Capture the cell that displays the provided text and extract its (X, Y) central coordinate. 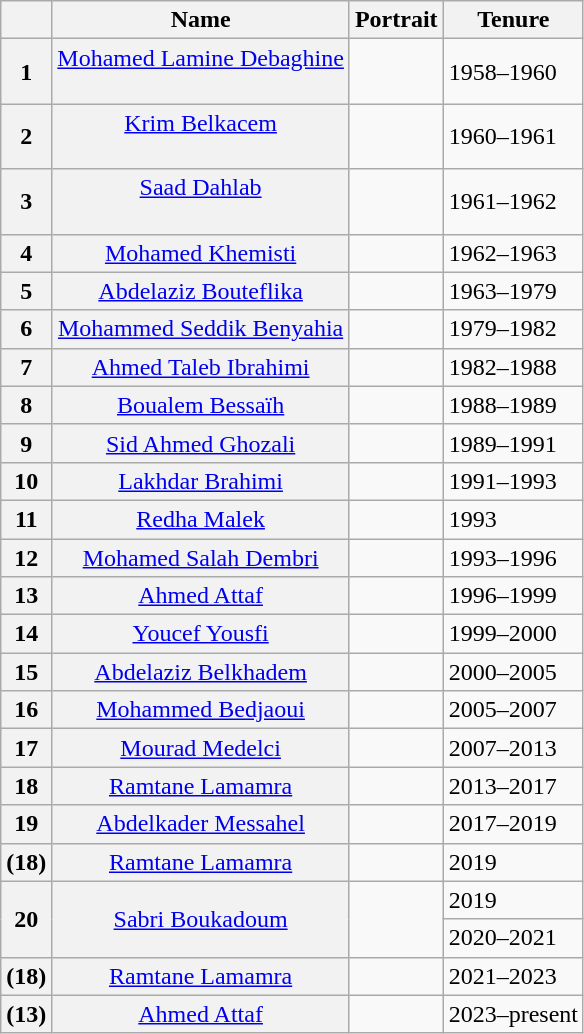
6 (26, 329)
Abdelaziz Belkhadem (201, 672)
8 (26, 405)
2000–2005 (513, 672)
2007–2013 (513, 748)
20 (26, 919)
13 (26, 596)
1991–1993 (513, 481)
Mohammed Bedjaoui (201, 710)
Boualem Bessaïh (201, 405)
Sabri Boukadoum (201, 919)
Mourad Medelci (201, 748)
Portrait (396, 20)
Mohammed Seddik Benyahia (201, 329)
9 (26, 443)
11 (26, 519)
2021–2023 (513, 976)
1979–1982 (513, 329)
1988–1989 (513, 405)
18 (26, 786)
4 (26, 253)
1996–1999 (513, 596)
1993 (513, 519)
1999–2000 (513, 634)
Redha Malek (201, 519)
Lakhdar Brahimi (201, 481)
Mohamed Salah Dembri (201, 557)
Saad Dahlab (201, 202)
19 (26, 824)
3 (26, 202)
14 (26, 634)
5 (26, 291)
16 (26, 710)
Youcef Yousfi (201, 634)
2017–2019 (513, 824)
Krim Belkacem (201, 136)
Name (201, 20)
Abdelkader Messahel (201, 824)
1989–1991 (513, 443)
1961–1962 (513, 202)
1958–1960 (513, 72)
1960–1961 (513, 136)
1982–1988 (513, 367)
2013–2017 (513, 786)
Mohamed Khemisti (201, 253)
Tenure (513, 20)
2 (26, 136)
15 (26, 672)
2020–2021 (513, 938)
1962–1963 (513, 253)
2005–2007 (513, 710)
Ahmed Taleb Ibrahimi (201, 367)
1 (26, 72)
Abdelaziz Bouteflika (201, 291)
2023–present (513, 1014)
1963–1979 (513, 291)
1993–1996 (513, 557)
12 (26, 557)
(13) (26, 1014)
10 (26, 481)
17 (26, 748)
Sid Ahmed Ghozali (201, 443)
Mohamed Lamine Debaghine (201, 72)
7 (26, 367)
